Identify which cell holds the provided text, then report its [X, Y] central coordinate. 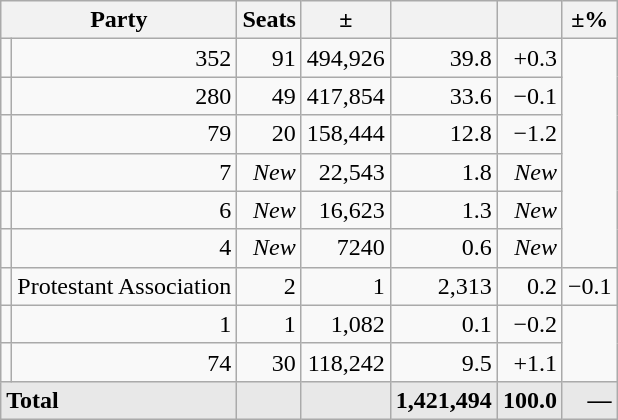
22,543 [346, 172]
39.8 [444, 58]
1.3 [444, 210]
6 [124, 210]
20 [269, 134]
79 [124, 134]
±% [590, 20]
100.0 [530, 400]
280 [124, 96]
+1.1 [530, 362]
49 [269, 96]
Total [119, 400]
0.2 [530, 286]
2,313 [444, 286]
— [590, 400]
1,082 [346, 324]
Seats [269, 20]
158,444 [346, 134]
9.5 [444, 362]
12.8 [444, 134]
−1.2 [530, 134]
−0.2 [530, 324]
7240 [346, 248]
7 [124, 172]
91 [269, 58]
0.1 [444, 324]
1,421,494 [444, 400]
0.6 [444, 248]
118,242 [346, 362]
2 [269, 286]
Protestant Association [124, 286]
352 [124, 58]
74 [124, 362]
+0.3 [530, 58]
417,854 [346, 96]
16,623 [346, 210]
± [346, 20]
33.6 [444, 96]
1.8 [444, 172]
494,926 [346, 58]
4 [124, 248]
Party [119, 20]
30 [269, 362]
